Extract the [x, y] coordinate from the center of the cell holding the provided text.  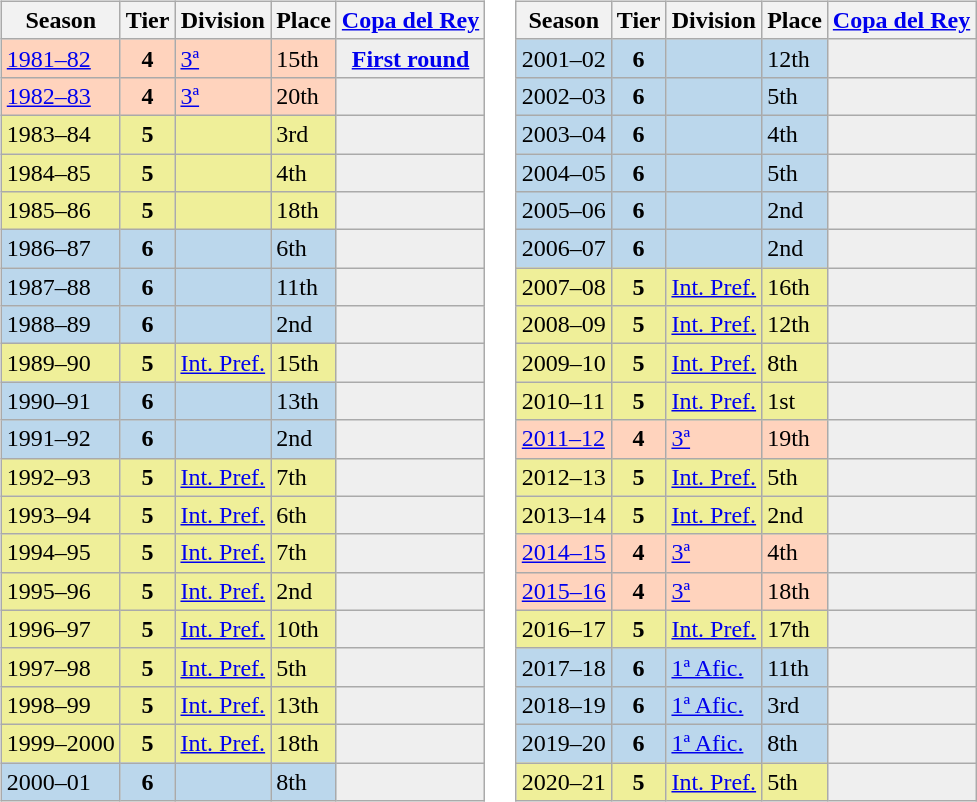
1987–88 [60, 287]
2017–18 [564, 667]
1st [795, 401]
1990–91 [60, 401]
1988–89 [60, 325]
2018–19 [564, 705]
2020–21 [564, 781]
2009–10 [564, 363]
1993–94 [60, 515]
1984–85 [60, 173]
2008–09 [564, 325]
2004–05 [564, 173]
2002–03 [564, 96]
1991–92 [60, 439]
2001–02 [564, 58]
17th [795, 629]
2000–01 [60, 781]
2003–04 [564, 134]
2007–08 [564, 287]
1981–82 [60, 58]
2006–07 [564, 249]
1985–86 [60, 211]
16th [795, 287]
2019–20 [564, 743]
1997–98 [60, 667]
1992–93 [60, 477]
1999–2000 [60, 743]
19th [795, 439]
1982–83 [60, 96]
2013–14 [564, 515]
20th [304, 96]
1998–99 [60, 705]
10th [304, 629]
2016–17 [564, 629]
2005–06 [564, 211]
2011–12 [564, 439]
1995–96 [60, 591]
1994–95 [60, 553]
1983–84 [60, 134]
1989–90 [60, 363]
2014–15 [564, 553]
1986–87 [60, 249]
First round [410, 58]
2015–16 [564, 591]
2012–13 [564, 477]
2010–11 [564, 401]
1996–97 [60, 629]
